From the cell containing the given text, extract its center point as [X, Y] coordinate. 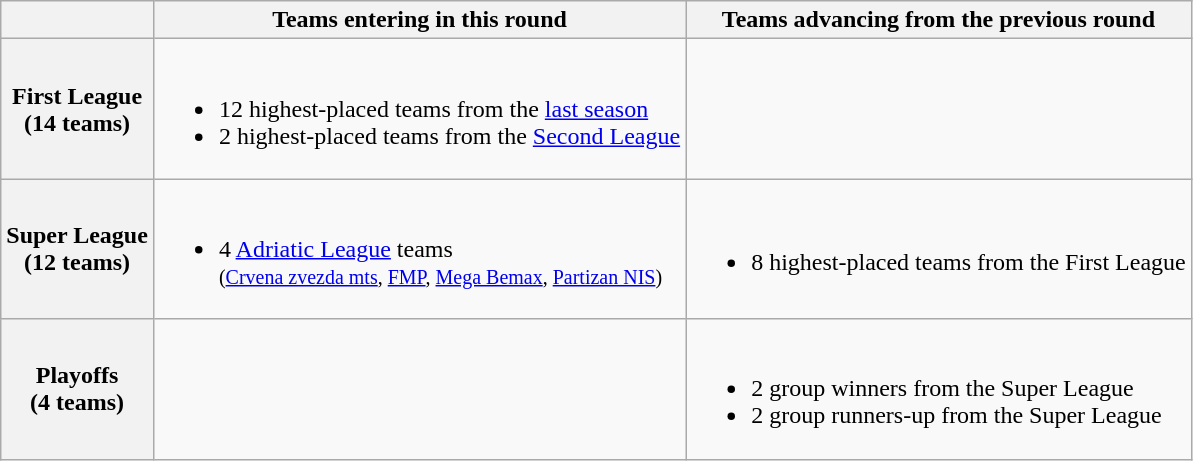
Super League(12 teams) [78, 249]
Teams entering in this round [419, 20]
Teams advancing from the previous round [939, 20]
12 highest-placed teams from the last season2 highest-placed teams from the Second League [419, 109]
Playoffs(4 teams) [78, 389]
4 Adriatic League teams(Crvena zvezda mts, FMP, Mega Bemax, Partizan NIS) [419, 249]
First League(14 teams) [78, 109]
2 group winners from the Super League2 group runners-up from the Super League [939, 389]
8 highest-placed teams from the First League [939, 249]
